Scan for the cell matching the given text and deliver its (x, y) coordinate at center. 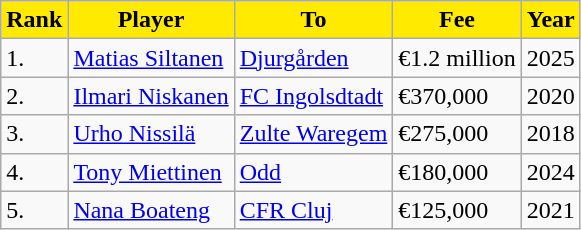
€275,000 (457, 134)
Fee (457, 20)
Year (550, 20)
€125,000 (457, 210)
€1.2 million (457, 58)
Nana Boateng (151, 210)
Djurgården (314, 58)
FC Ingolsdtadt (314, 96)
Rank (34, 20)
Odd (314, 172)
3. (34, 134)
Ilmari Niskanen (151, 96)
Tony Miettinen (151, 172)
1. (34, 58)
€370,000 (457, 96)
2024 (550, 172)
€180,000 (457, 172)
Matias Siltanen (151, 58)
2021 (550, 210)
5. (34, 210)
To (314, 20)
Urho Nissilä (151, 134)
CFR Cluj (314, 210)
Player (151, 20)
2020 (550, 96)
2018 (550, 134)
2. (34, 96)
Zulte Waregem (314, 134)
2025 (550, 58)
4. (34, 172)
